Pinpoint the cell where the given text exists, returning its [x, y] midpoint coordinate. 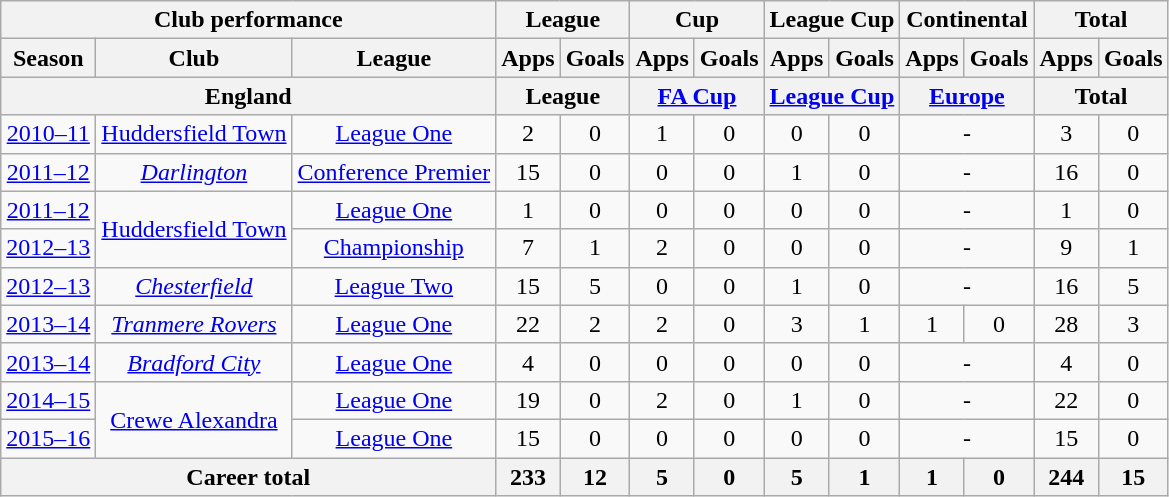
2015–16 [48, 438]
Cup [697, 20]
19 [528, 400]
FA Cup [697, 96]
2014–15 [48, 400]
244 [1066, 477]
Conference Premier [394, 172]
Chesterfield [194, 286]
Darlington [194, 172]
7 [528, 248]
233 [528, 477]
Career total [248, 477]
9 [1066, 248]
Season [48, 58]
2010–11 [48, 134]
Bradford City [194, 362]
England [248, 96]
Club performance [248, 20]
Crewe Alexandra [194, 419]
Championship [394, 248]
League Two [394, 286]
28 [1066, 324]
Club [194, 58]
Tranmere Rovers [194, 324]
Continental [967, 20]
12 [595, 477]
Europe [967, 96]
